For the text-containing cell, return its midpoint in (X, Y) coordinate format. 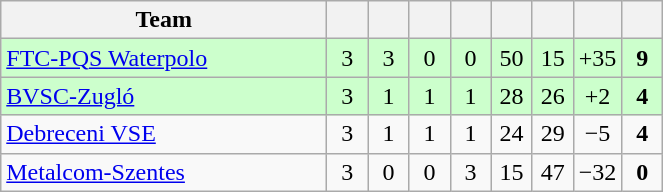
−5 (598, 134)
FTC-PQS Waterpolo (164, 58)
9 (642, 58)
+2 (598, 96)
Team (164, 20)
26 (552, 96)
29 (552, 134)
BVSC-Zugló (164, 96)
47 (552, 172)
−32 (598, 172)
+35 (598, 58)
50 (512, 58)
24 (512, 134)
Metalcom-Szentes (164, 172)
28 (512, 96)
Debreceni VSE (164, 134)
